From the cell containing the given text, extract its center point as (x, y) coordinate. 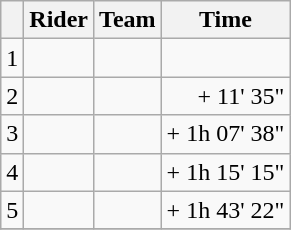
Team (128, 20)
5 (12, 210)
+ 1h 07' 38" (226, 134)
Rider (59, 20)
2 (12, 96)
Time (226, 20)
3 (12, 134)
+ 11' 35" (226, 96)
1 (12, 58)
4 (12, 172)
+ 1h 15' 15" (226, 172)
+ 1h 43' 22" (226, 210)
